Detect which cell encompasses the target text, then output its (X, Y) center coordinate. 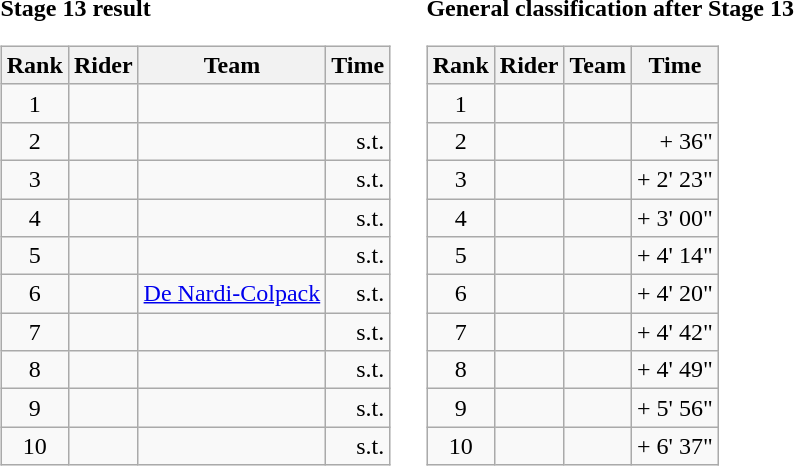
+ 4' 49" (676, 370)
+ 4' 20" (676, 294)
De Nardi-Colpack (232, 294)
+ 5' 56" (676, 408)
+ 4' 42" (676, 332)
+ 3' 00" (676, 217)
+ 4' 14" (676, 256)
+ 6' 37" (676, 446)
+ 2' 23" (676, 179)
+ 36" (676, 141)
